Find where the given text appears and provide that cell's center as [x, y] coordinate. 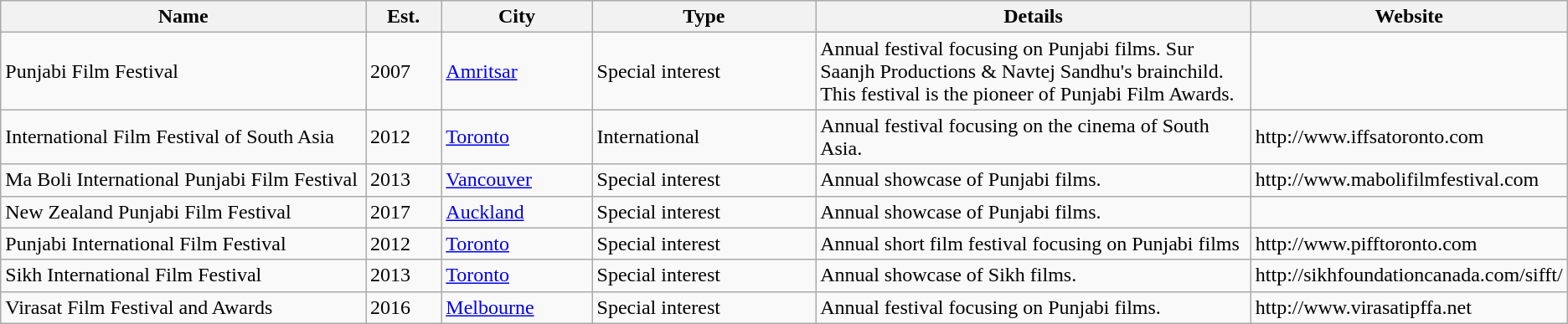
Amritsar [517, 71]
Details [1034, 17]
Annual festival focusing on the cinema of South Asia. [1034, 137]
2007 [404, 71]
Auckland [517, 212]
Punjabi International Film Festival [183, 244]
International [704, 137]
Sikh International Film Festival [183, 275]
Vancouver [517, 180]
http://www.iffsatoronto.com [1409, 137]
Annual short film festival focusing on Punjabi films [1034, 244]
Type [704, 17]
Annual festival focusing on Punjabi films. [1034, 307]
http://www.mabolifilmfestival.com [1409, 180]
Website [1409, 17]
Ma Boli International Punjabi Film Festival [183, 180]
New Zealand Punjabi Film Festival [183, 212]
Annual showcase of Sikh films. [1034, 275]
City [517, 17]
Punjabi Film Festival [183, 71]
International Film Festival of South Asia [183, 137]
http://sikhfoundationcanada.com/sifft/ [1409, 275]
Melbourne [517, 307]
Name [183, 17]
2017 [404, 212]
http://www.virasatipffa.net [1409, 307]
2016 [404, 307]
Annual festival focusing on Punjabi films. Sur Saanjh Productions & Navtej Sandhu's brainchild. This festival is the pioneer of Punjabi Film Awards. [1034, 71]
Virasat Film Festival and Awards [183, 307]
Est. [404, 17]
http://www.pifftoronto.com [1409, 244]
